Determine the [x, y] coordinate at the center of the cell enclosing the given text.  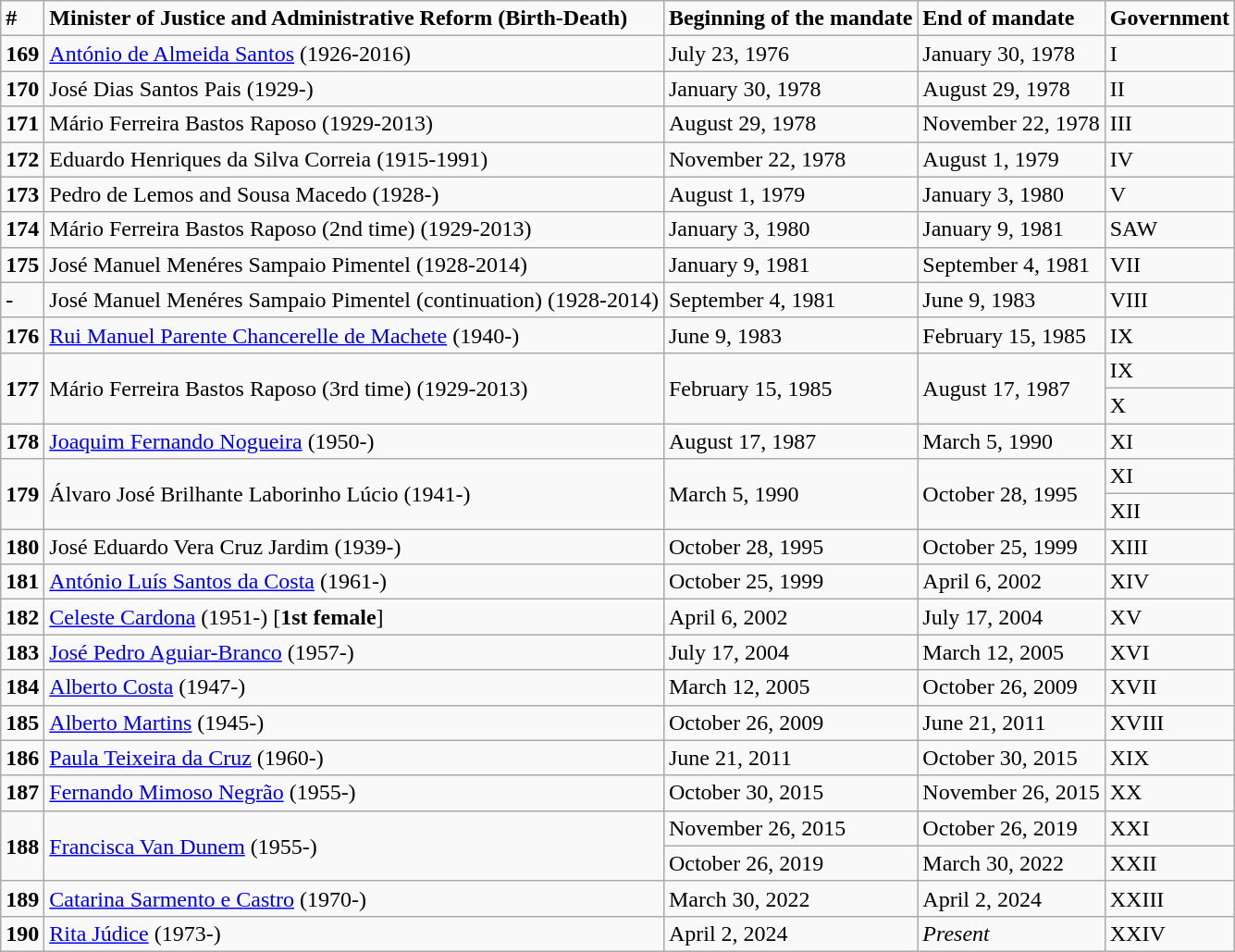
Minister of Justice and Administrative Reform (Birth-Death) [354, 19]
IV [1169, 159]
# [22, 19]
SAW [1169, 229]
Beginning of the mandate [790, 19]
Mário Ferreira Bastos Raposo (1929-2013) [354, 124]
Paula Teixeira da Cruz (1960-) [354, 758]
XVII [1169, 687]
José Eduardo Vera Cruz Jardim (1939-) [354, 547]
175 [22, 265]
VII [1169, 265]
José Manuel Menéres Sampaio Pimentel (1928-2014) [354, 265]
António de Almeida Santos (1926-2016) [354, 54]
174 [22, 229]
V [1169, 194]
Mário Ferreira Bastos Raposo (3rd time) (1929-2013) [354, 388]
185 [22, 723]
Pedro de Lemos and Sousa Macedo (1928-) [354, 194]
XVI [1169, 652]
181 [22, 582]
189 [22, 898]
173 [22, 194]
II [1169, 89]
III [1169, 124]
XXIV [1169, 933]
Eduardo Henriques da Silva Correia (1915-1991) [354, 159]
José Pedro Aguiar-Branco (1957-) [354, 652]
XIII [1169, 547]
XIX [1169, 758]
180 [22, 547]
I [1169, 54]
183 [22, 652]
190 [22, 933]
186 [22, 758]
XX [1169, 793]
188 [22, 846]
José Dias Santos Pais (1929-) [354, 89]
VIII [1169, 300]
XII [1169, 512]
X [1169, 405]
XV [1169, 617]
- [22, 300]
July 23, 1976 [790, 54]
170 [22, 89]
XXIII [1169, 898]
Alberto Martins (1945-) [354, 723]
176 [22, 335]
Rita Júdice (1973-) [354, 933]
António Luís Santos da Costa (1961-) [354, 582]
187 [22, 793]
Álvaro José Brilhante Laborinho Lúcio (1941-) [354, 494]
179 [22, 494]
169 [22, 54]
171 [22, 124]
178 [22, 441]
172 [22, 159]
182 [22, 617]
177 [22, 388]
XXII [1169, 863]
Fernando Mimoso Negrão (1955-) [354, 793]
Catarina Sarmento e Castro (1970-) [354, 898]
Joaquim Fernando Nogueira (1950-) [354, 441]
XXI [1169, 828]
José Manuel Menéres Sampaio Pimentel (continuation) (1928-2014) [354, 300]
XIV [1169, 582]
Alberto Costa (1947-) [354, 687]
Francisca Van Dunem (1955-) [354, 846]
Present [1011, 933]
Mário Ferreira Bastos Raposo (2nd time) (1929-2013) [354, 229]
Rui Manuel Parente Chancerelle de Machete (1940-) [354, 335]
184 [22, 687]
End of mandate [1011, 19]
XVIII [1169, 723]
Celeste Cardona (1951-) [1st female] [354, 617]
Government [1169, 19]
